Detect which cell encompasses the target text, then output its [x, y] center coordinate. 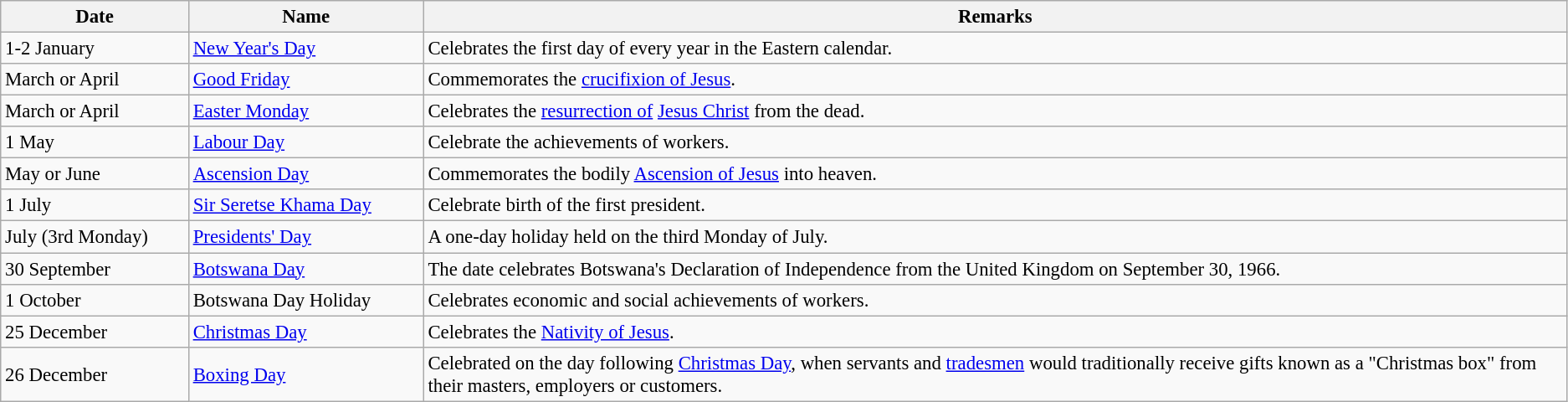
25 December [95, 332]
Celebrates the first day of every year in the Eastern calendar. [995, 49]
Labour Day [306, 142]
1-2 January [95, 49]
Commemorates the crucifixion of Jesus. [995, 80]
Celebrates the Nativity of Jesus. [995, 332]
1 July [95, 205]
Good Friday [306, 80]
Name [306, 17]
Easter Monday [306, 111]
Sir Seretse Khama Day [306, 205]
30 September [95, 269]
1 May [95, 142]
Botswana Day Holiday [306, 300]
Boxing Day [306, 374]
Botswana Day [306, 269]
Christmas Day [306, 332]
A one-day holiday held on the third Monday of July. [995, 237]
Celebrate birth of the first president. [995, 205]
July (3rd Monday) [95, 237]
1 October [95, 300]
Celebrates the resurrection of Jesus Christ from the dead. [995, 111]
Commemorates the bodily Ascension of Jesus into heaven. [995, 174]
Remarks [995, 17]
The date celebrates Botswana's Declaration of Independence from the United Kingdom on September 30, 1966. [995, 269]
Celebrates economic and social achievements of workers. [995, 300]
Celebrate the achievements of workers. [995, 142]
May or June [95, 174]
Ascension Day [306, 174]
Date [95, 17]
Presidents' Day [306, 237]
26 December [95, 374]
New Year's Day [306, 49]
